Provide the (x, y) coordinate of the cell's center where the given text is located.  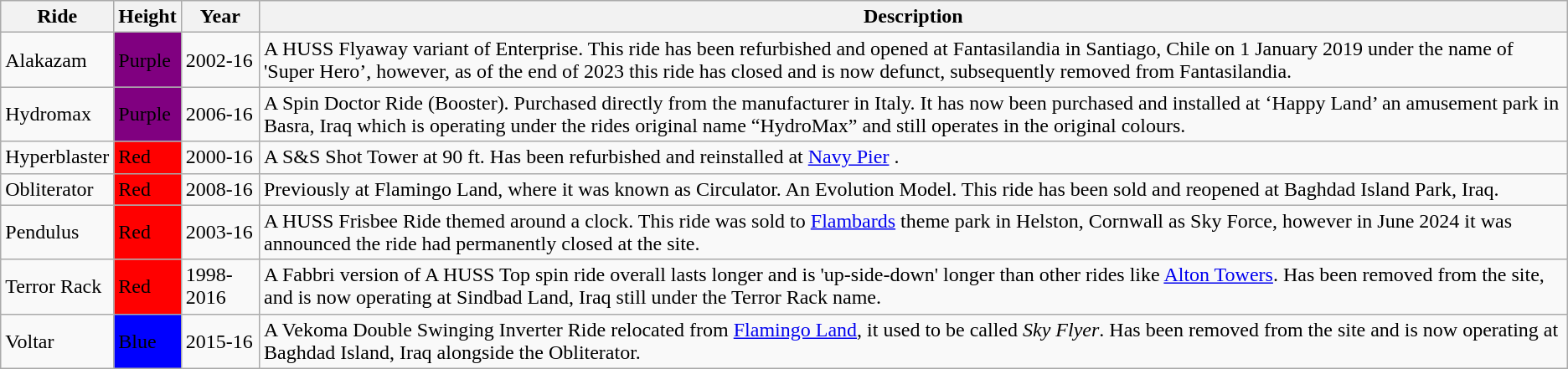
Obliterator (57, 189)
Description (913, 17)
Height (147, 17)
Alakazam (57, 60)
Ride (57, 17)
Terror Rack (57, 286)
2008-16 (219, 189)
Voltar (57, 341)
2000-16 (219, 157)
Hydromax (57, 114)
A S&S Shot Tower at 90 ft. Has been refurbished and reinstalled at Navy Pier . (913, 157)
Hyperblaster (57, 157)
1998-2016 (219, 286)
Blue (147, 341)
Pendulus (57, 233)
2006-16 (219, 114)
2015-16 (219, 341)
Previously at Flamingo Land, where it was known as Circulator. An Evolution Model. This ride has been sold and reopened at Baghdad Island Park, Iraq. (913, 189)
2002-16 (219, 60)
Year (219, 17)
2003-16 (219, 233)
